Capture the cell that displays the provided text and extract its (x, y) central coordinate. 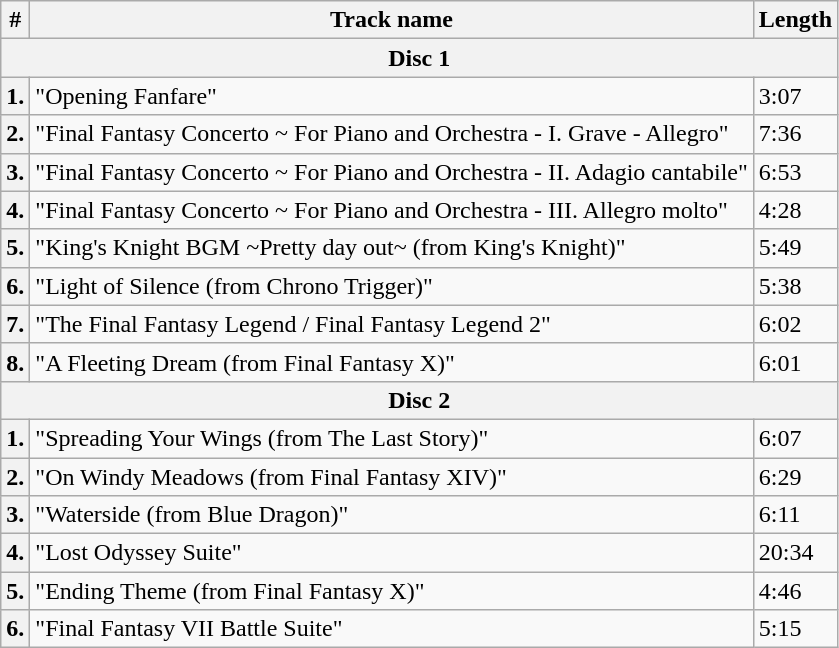
"Waterside (from Blue Dragon)" (392, 515)
7. (16, 324)
Track name (392, 20)
"Lost Odyssey Suite" (392, 553)
8. (16, 362)
6:07 (795, 438)
7:36 (795, 134)
"Opening Fanfare" (392, 96)
6:11 (795, 515)
Disc 1 (420, 58)
5:49 (795, 248)
"King's Knight BGM ~Pretty day out~ (from King's Knight)" (392, 248)
"Light of Silence (from Chrono Trigger)" (392, 286)
"A Fleeting Dream (from Final Fantasy X)" (392, 362)
"Final Fantasy VII Battle Suite" (392, 629)
3:07 (795, 96)
6:53 (795, 172)
"The Final Fantasy Legend / Final Fantasy Legend 2" (392, 324)
6:01 (795, 362)
6:29 (795, 477)
6:02 (795, 324)
4:28 (795, 210)
5:15 (795, 629)
"Final Fantasy Concerto ~ For Piano and Orchestra - I. Grave - Allegro" (392, 134)
"On Windy Meadows (from Final Fantasy XIV)" (392, 477)
"Final Fantasy Concerto ~ For Piano and Orchestra - II. Adagio cantabile" (392, 172)
# (16, 20)
"Ending Theme (from Final Fantasy X)" (392, 591)
Disc 2 (420, 400)
Length (795, 20)
4:46 (795, 591)
"Final Fantasy Concerto ~ For Piano and Orchestra - III. Allegro molto" (392, 210)
20:34 (795, 553)
"Spreading Your Wings (from The Last Story)" (392, 438)
5:38 (795, 286)
